Output the (X, Y) coordinate of the center of the cell containing the given text.  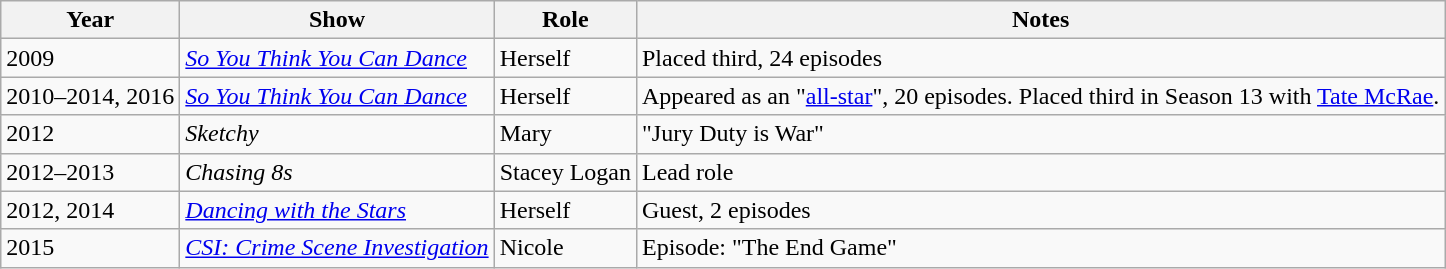
2009 (90, 58)
2012, 2014 (90, 210)
"Jury Duty is War" (1040, 134)
Role (565, 20)
Lead role (1040, 172)
Chasing 8s (337, 172)
Appeared as an "all-star", 20 episodes. Placed third in Season 13 with Tate McRae. (1040, 96)
Stacey Logan (565, 172)
Guest, 2 episodes (1040, 210)
2012–2013 (90, 172)
2010–2014, 2016 (90, 96)
2015 (90, 248)
Year (90, 20)
Episode: "The End Game" (1040, 248)
Notes (1040, 20)
CSI: Crime Scene Investigation (337, 248)
Dancing with the Stars (337, 210)
Sketchy (337, 134)
Mary (565, 134)
Show (337, 20)
2012 (90, 134)
Nicole (565, 248)
Placed third, 24 episodes (1040, 58)
